Output the [x, y] coordinate of the center of the cell containing the given text.  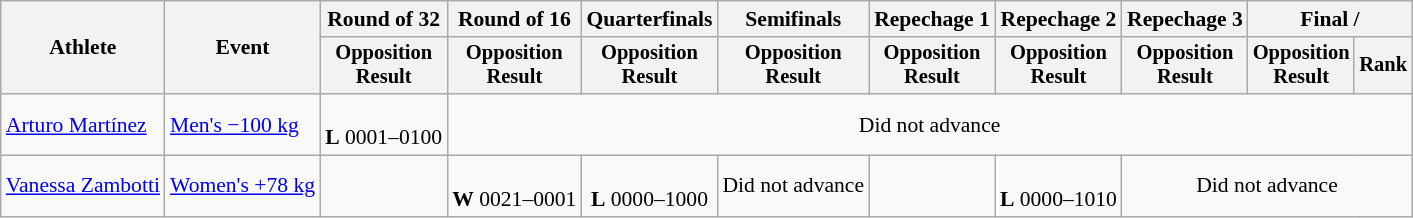
Men's −100 kg [242, 124]
Semifinals [793, 19]
Quarterfinals [649, 19]
Event [242, 48]
L 0000–1010 [1058, 186]
Arturo Martínez [83, 124]
Round of 32 [384, 19]
Round of 16 [514, 19]
L 0001–0100 [384, 124]
Women's +78 kg [242, 186]
Repechage 3 [1185, 19]
Vanessa Zambotti [83, 186]
Rank [1383, 66]
Athlete [83, 48]
Repechage 1 [932, 19]
W 0021–0001 [514, 186]
L 0000–1000 [649, 186]
Repechage 2 [1058, 19]
Final / [1330, 19]
